Identify which cell holds the provided text, then report its [x, y] central coordinate. 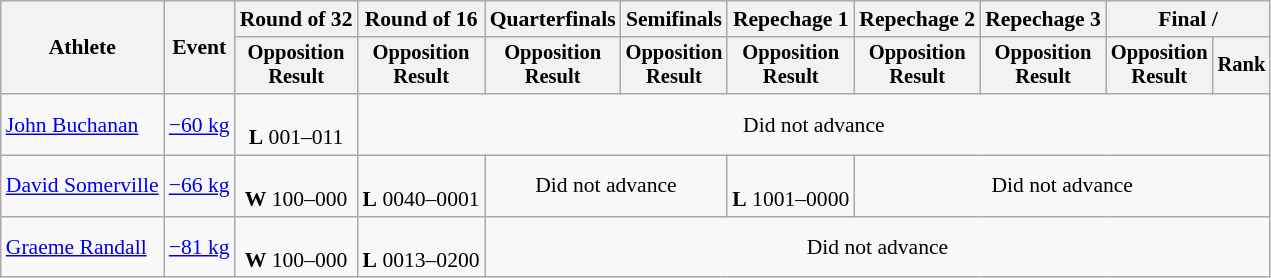
L 0013–0200 [422, 248]
−66 kg [200, 186]
Repechage 3 [1043, 19]
Quarterfinals [553, 19]
Semifinals [674, 19]
David Somerville [82, 186]
Round of 16 [422, 19]
−81 kg [200, 248]
−60 kg [200, 124]
L 001–011 [296, 124]
Rank [1242, 66]
L 0040–0001 [422, 186]
Final / [1188, 19]
Event [200, 48]
Graeme Randall [82, 248]
Athlete [82, 48]
John Buchanan [82, 124]
L 1001–0000 [790, 186]
Round of 32 [296, 19]
Repechage 1 [790, 19]
Repechage 2 [917, 19]
